Pinpoint the cell where the given text exists, returning its [x, y] midpoint coordinate. 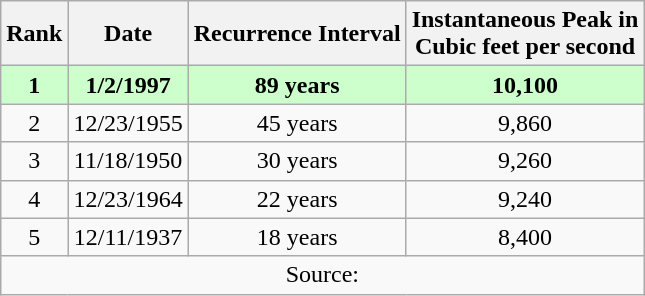
12/23/1964 [128, 199]
11/18/1950 [128, 161]
8,400 [525, 237]
1 [34, 85]
1/2/1997 [128, 85]
Rank [34, 34]
22 years [297, 199]
Date [128, 34]
9,240 [525, 199]
5 [34, 237]
9,260 [525, 161]
30 years [297, 161]
45 years [297, 123]
Source: [322, 275]
4 [34, 199]
Recurrence Interval [297, 34]
12/23/1955 [128, 123]
9,860 [525, 123]
2 [34, 123]
3 [34, 161]
Instantaneous Peak in Cubic feet per second [525, 34]
10,100 [525, 85]
89 years [297, 85]
12/11/1937 [128, 237]
18 years [297, 237]
